Pinpoint the cell where the given text exists, returning its (x, y) midpoint coordinate. 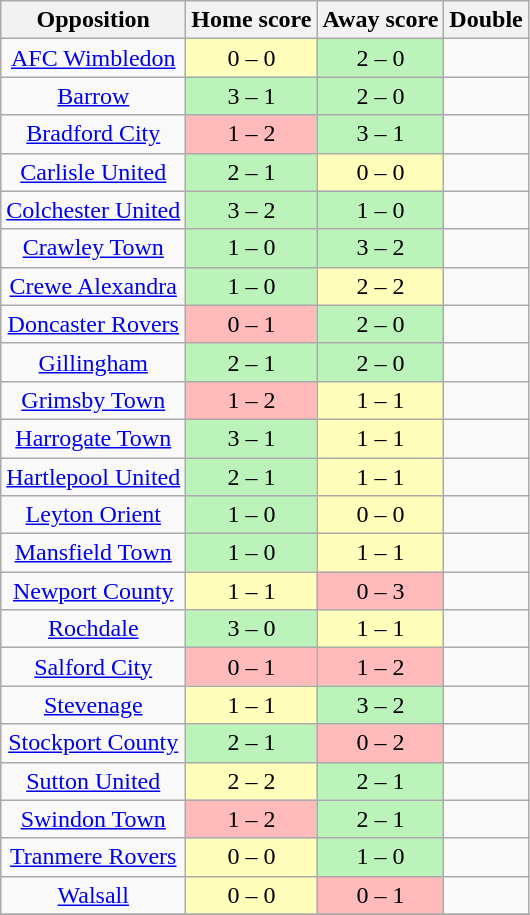
Barrow (94, 96)
Salford City (94, 667)
Double (486, 20)
Opposition (94, 20)
Harrogate Town (94, 438)
0 – 3 (380, 591)
Hartlepool United (94, 477)
Doncaster Rovers (94, 324)
AFC Wimbledon (94, 58)
Grimsby Town (94, 400)
Walsall (94, 895)
Bradford City (94, 134)
0 – 2 (380, 743)
Home score (252, 20)
Sutton United (94, 781)
Mansfield Town (94, 553)
Stevenage (94, 705)
Tranmere Rovers (94, 857)
Colchester United (94, 210)
Carlisle United (94, 172)
Away score (380, 20)
Leyton Orient (94, 515)
Newport County (94, 591)
3 – 0 (252, 629)
Crewe Alexandra (94, 286)
Swindon Town (94, 819)
Stockport County (94, 743)
Gillingham (94, 362)
Crawley Town (94, 248)
Rochdale (94, 629)
